Find where the given text appears and provide that cell's center as (x, y) coordinate. 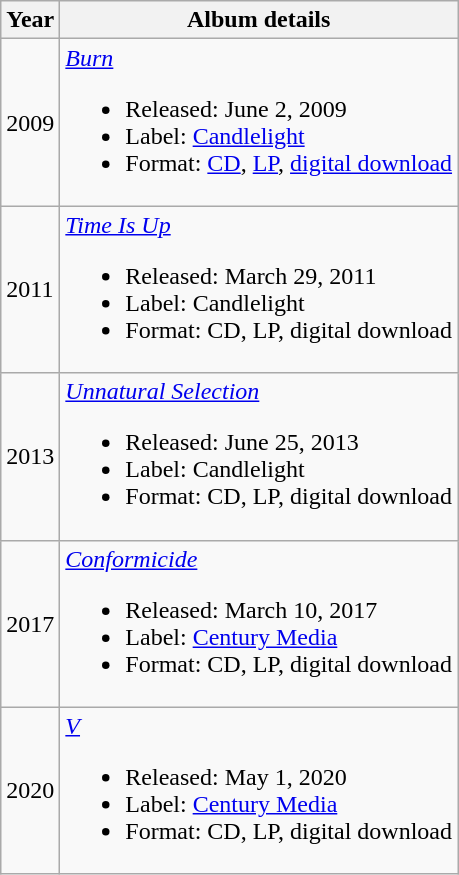
Year (30, 20)
Unnatural SelectionReleased: June 25, 2013Label: CandlelightFormat: CD, LP, digital download (259, 456)
2011 (30, 290)
2013 (30, 456)
Time Is UpReleased: March 29, 2011Label: CandlelightFormat: CD, LP, digital download (259, 290)
2017 (30, 624)
ConformicideReleased: March 10, 2017Label: Century MediaFormat: CD, LP, digital download (259, 624)
VReleased: May 1, 2020Label: Century MediaFormat: CD, LP, digital download (259, 790)
2009 (30, 122)
2020 (30, 790)
BurnReleased: June 2, 2009Label: CandlelightFormat: CD, LP, digital download (259, 122)
Album details (259, 20)
